From the cell containing the given text, extract its center point as (X, Y) coordinate. 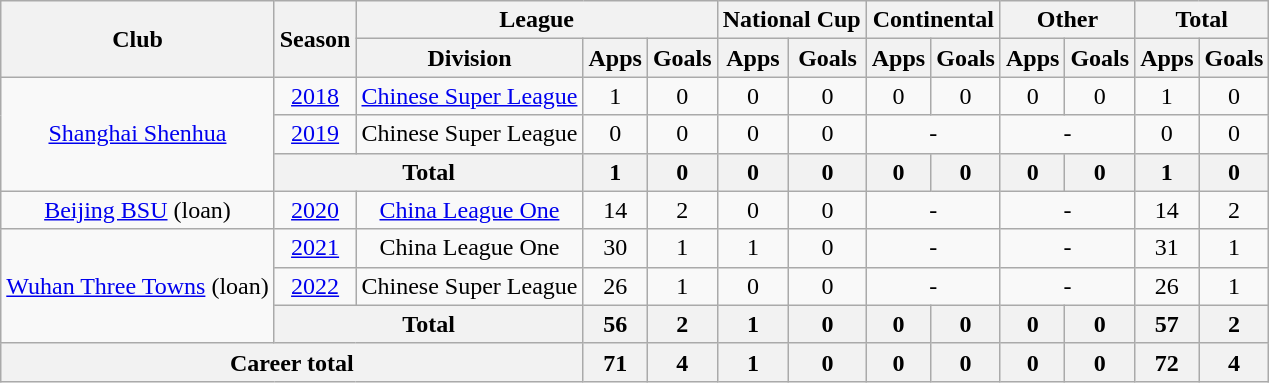
30 (615, 248)
2020 (315, 210)
Career total (292, 362)
Beijing BSU (loan) (138, 210)
71 (615, 362)
2021 (315, 248)
Other (1067, 20)
Wuhan Three Towns (loan) (138, 286)
2022 (315, 286)
72 (1167, 362)
National Cup (792, 20)
56 (615, 324)
2019 (315, 134)
Division (470, 58)
57 (1167, 324)
League (536, 20)
Shanghai Shenhua (138, 134)
Season (315, 39)
Continental (933, 20)
31 (1167, 248)
2018 (315, 96)
Club (138, 39)
